Return (X, Y) of the center of cell containing provided text 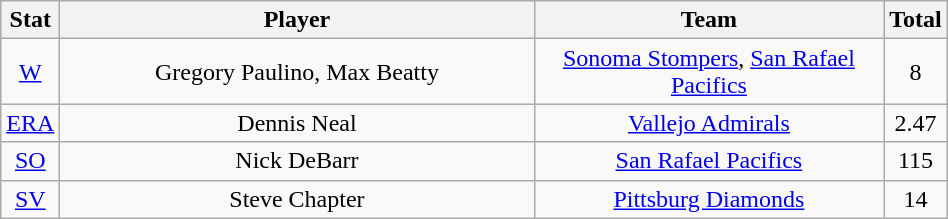
115 (916, 161)
SO (30, 161)
Player (297, 20)
Sonoma Stompers, San Rafael Pacifics (709, 72)
Stat (30, 20)
Total (916, 20)
14 (916, 199)
Vallejo Admirals (709, 123)
Team (709, 20)
SV (30, 199)
Pittsburg Diamonds (709, 199)
Gregory Paulino, Max Beatty (297, 72)
Nick DeBarr (297, 161)
ERA (30, 123)
2.47 (916, 123)
Steve Chapter (297, 199)
Dennis Neal (297, 123)
San Rafael Pacifics (709, 161)
W (30, 72)
8 (916, 72)
